Find where the given text appears and provide that cell's center as (x, y) coordinate. 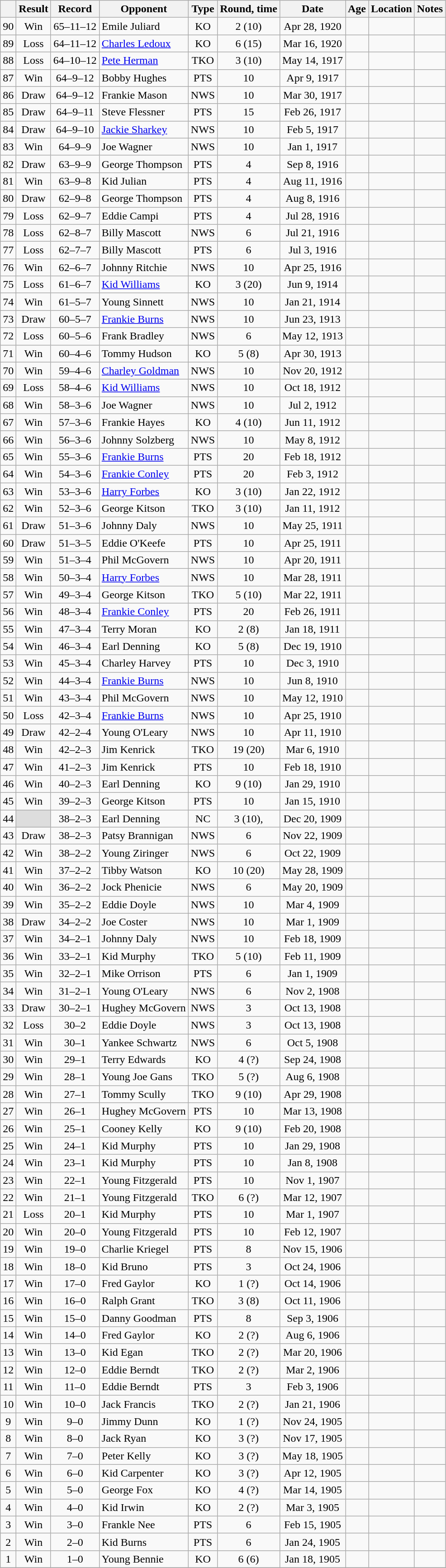
51–3–6 (75, 526)
Dec 20, 1909 (312, 819)
Jul 3, 1916 (312, 250)
3–0 (75, 1525)
1 (8, 1559)
Kid Julian (144, 181)
Charley Goldman (144, 371)
30–2–1 (75, 1008)
Nov 17, 1905 (312, 1439)
42–2–3 (75, 749)
85 (8, 112)
50 (8, 715)
Oct 22, 1909 (312, 853)
Jackie Sharkey (144, 129)
Oct 24, 1906 (312, 1266)
21–1 (75, 1197)
32–2–1 (75, 973)
7 (8, 1456)
May 20, 1909 (312, 887)
Feb 11, 1909 (312, 956)
45 (8, 801)
3 (8) (249, 1301)
37 (8, 939)
75 (8, 285)
56 (8, 612)
Result (33, 9)
Kid Irwin (144, 1507)
Type (203, 9)
80 (8, 198)
62–6–7 (75, 267)
Frankie Hayes (144, 422)
61 (8, 526)
Mar 2, 1906 (312, 1370)
15–0 (75, 1318)
Feb 18, 1909 (312, 939)
Jan 29, 1910 (312, 784)
82 (8, 164)
51–3–4 (75, 560)
28 (8, 1094)
Jan 21, 1914 (312, 302)
14–0 (75, 1335)
Oct 18, 1912 (312, 388)
2 (8, 1542)
19–0 (75, 1249)
12 (8, 1370)
36–2–2 (75, 887)
Young Sinnett (144, 302)
Patsy Brannigan (144, 836)
Dec 3, 1910 (312, 663)
Charlie Kriegel (144, 1249)
Apr 28, 1920 (312, 26)
13–0 (75, 1353)
Mar 30, 1917 (312, 95)
3 (20) (249, 285)
76 (8, 267)
Eddie Campi (144, 216)
9 (8, 1421)
Nov 22, 1909 (312, 836)
Location (392, 9)
63–9–9 (75, 164)
Mar 1, 1907 (312, 1215)
48–3–4 (75, 612)
63 (8, 491)
50–3–4 (75, 577)
57–3–6 (75, 422)
69 (8, 388)
40 (8, 887)
6 (15) (249, 43)
68 (8, 405)
27–1 (75, 1094)
39–2–3 (75, 801)
43 (8, 836)
Jul 21, 1916 (312, 233)
Apr 11, 1910 (312, 732)
Sep 8, 1916 (312, 164)
27 (8, 1111)
57 (8, 595)
34–2–2 (75, 922)
Mar 20, 1906 (312, 1353)
Frank Bradley (144, 336)
Eddie O'Keefe (144, 543)
60–5–6 (75, 336)
6–0 (75, 1473)
May 8, 1912 (312, 439)
55 (8, 629)
30 (8, 1060)
60–4–6 (75, 353)
Nov 15, 1906 (312, 1249)
8–0 (75, 1439)
34 (8, 991)
Kid Egan (144, 1353)
Mar 3, 1905 (312, 1507)
22 (8, 1197)
Jan 18, 1905 (312, 1559)
4 (10) (249, 422)
58–4–6 (75, 388)
25 (8, 1146)
41 (8, 870)
10 (20) (249, 870)
42–2–4 (75, 732)
22–1 (75, 1180)
59–4–6 (75, 371)
55–3–6 (75, 457)
24–1 (75, 1146)
39 (8, 905)
62–8–7 (75, 233)
11 (8, 1387)
Sep 24, 1908 (312, 1060)
Apr 30, 1913 (312, 353)
May 28, 1909 (312, 870)
Ralph Grant (144, 1301)
Steve Flessner (144, 112)
19 (20) (249, 749)
Nov 24, 1905 (312, 1421)
Feb 18, 1912 (312, 457)
Jun 9, 1914 (312, 285)
Peter Kelly (144, 1456)
Aug 6, 1906 (312, 1335)
20–0 (75, 1232)
Kid Burns (144, 1542)
Young Ziringer (144, 853)
90 (8, 26)
62–7–7 (75, 250)
Jul 2, 1912 (312, 405)
Oct 5, 1908 (312, 1042)
Notes (430, 9)
Jan 21, 1906 (312, 1404)
Danny Goodman (144, 1318)
Opponent (144, 9)
Kid Carpenter (144, 1473)
54–3–6 (75, 474)
48 (8, 749)
Nov 1, 1907 (312, 1180)
56–3–6 (75, 439)
Joe Coster (144, 922)
20–1 (75, 1215)
Mar 4, 1909 (312, 905)
59 (8, 560)
Jock Phenicie (144, 887)
Age (357, 9)
Terry Edwards (144, 1060)
86 (8, 95)
Jan 18, 1911 (312, 629)
Mar 6, 1910 (312, 749)
Mar 1, 1909 (312, 922)
5 (8, 1490)
62–9–7 (75, 216)
Charles Ledoux (144, 43)
Jan 1, 1909 (312, 973)
Emile Juliard (144, 26)
65 (8, 457)
40–2–3 (75, 784)
Jun 11, 1912 (312, 422)
62 (8, 509)
64–11–12 (75, 43)
64 (8, 474)
Kid Bruno (144, 1266)
9–0 (75, 1421)
Apr 25, 1911 (312, 543)
14 (8, 1335)
Apr 25, 1910 (312, 715)
61–6–7 (75, 285)
71 (8, 353)
Charley Harvey (144, 663)
53 (8, 663)
Feb 26, 1917 (312, 112)
George Fox (144, 1490)
Bobby Hughes (144, 78)
NC (203, 819)
Jan 8, 1908 (312, 1163)
Tibby Watson (144, 870)
Feb 3, 1912 (312, 474)
Jan 22, 1912 (312, 491)
Apr 12, 1905 (312, 1473)
Feb 3, 1906 (312, 1387)
88 (8, 61)
Jan 15, 1910 (312, 801)
2 (10) (249, 26)
Yankee Schwartz (144, 1042)
30–2 (75, 1025)
77 (8, 250)
Mar 12, 1907 (312, 1197)
84 (8, 129)
24 (8, 1163)
Oct 14, 1906 (312, 1283)
Mar 13, 1908 (312, 1111)
49 (8, 732)
64–9–10 (75, 129)
Cooney Kelly (144, 1129)
Johnny Solzberg (144, 439)
52 (8, 681)
30–1 (75, 1042)
Apr 9, 1917 (312, 78)
Mar 22, 1911 (312, 595)
Aug 6, 1908 (312, 1077)
63–9–8 (75, 181)
51 (8, 698)
35–2–2 (75, 905)
Nov 20, 1912 (312, 371)
Johnny Ritchie (144, 267)
Frankie Mason (144, 95)
23 (8, 1180)
Apr 25, 1916 (312, 267)
41–2–3 (75, 767)
Jan 11, 1912 (312, 509)
Feb 12, 1907 (312, 1232)
32 (8, 1025)
Sep 3, 1906 (312, 1318)
Feb 20, 1908 (312, 1129)
67 (8, 422)
31–2–1 (75, 991)
58–3–6 (75, 405)
Jan 1, 1917 (312, 147)
36 (8, 956)
73 (8, 319)
66 (8, 439)
70 (8, 371)
72 (8, 336)
33 (8, 1008)
5 (?) (249, 1077)
45–3–4 (75, 663)
11–0 (75, 1387)
44 (8, 819)
19 (8, 1249)
87 (8, 78)
Jun 8, 1910 (312, 681)
Jimmy Dunn (144, 1421)
51–3–5 (75, 543)
26 (8, 1129)
Jun 23, 1913 (312, 319)
18 (8, 1266)
46 (8, 784)
3 (10), (249, 819)
7–0 (75, 1456)
Tommy Hudson (144, 353)
64–10–12 (75, 61)
28–1 (75, 1077)
Round, time (249, 9)
Feb 18, 1910 (312, 767)
37–2–2 (75, 870)
31 (8, 1042)
6 (6) (249, 1559)
83 (8, 147)
42–3–4 (75, 715)
Oct 11, 1906 (312, 1301)
61–5–7 (75, 302)
89 (8, 43)
Jan 24, 1905 (312, 1542)
Young Bennie (144, 1559)
74 (8, 302)
Apr 20, 1911 (312, 560)
16 (8, 1301)
60 (8, 543)
Mar 14, 1905 (312, 1490)
Terry Moran (144, 629)
Aug 11, 1916 (312, 181)
2 (8) (249, 629)
49–3–4 (75, 595)
25–1 (75, 1129)
Tommy Scully (144, 1094)
May 12, 1913 (312, 336)
64–9–9 (75, 147)
May 25, 1911 (312, 526)
Young Joe Gans (144, 1077)
1–0 (75, 1559)
42 (8, 853)
May 12, 1910 (312, 698)
Record (75, 9)
Mar 16, 1920 (312, 43)
35 (8, 973)
Jack Francis (144, 1404)
17 (8, 1283)
65–11–12 (75, 26)
4–0 (75, 1507)
34–2–1 (75, 939)
Apr 29, 1908 (312, 1094)
Dec 19, 1910 (312, 646)
26–1 (75, 1111)
47 (8, 767)
Mike Orrison (144, 973)
78 (8, 233)
16–0 (75, 1301)
64–9–11 (75, 112)
Jack Ryan (144, 1439)
Date (312, 9)
21 (8, 1215)
Frankle Nee (144, 1525)
17–0 (75, 1283)
Aug 8, 1916 (312, 198)
81 (8, 181)
10–0 (75, 1404)
33–2–1 (75, 956)
43–3–4 (75, 698)
13 (8, 1353)
5–0 (75, 1490)
47–3–4 (75, 629)
53–3–6 (75, 491)
58 (8, 577)
44–3–4 (75, 681)
60–5–7 (75, 319)
Jan 29, 1908 (312, 1146)
29–1 (75, 1060)
79 (8, 216)
Jul 28, 1916 (312, 216)
46–3–4 (75, 646)
29 (8, 1077)
38 (8, 922)
2–0 (75, 1542)
Pete Herman (144, 61)
Feb 5, 1917 (312, 129)
6 (?) (249, 1197)
Feb 15, 1905 (312, 1525)
May 18, 1905 (312, 1456)
Feb 26, 1911 (312, 612)
May 14, 1917 (312, 61)
54 (8, 646)
12–0 (75, 1370)
38–2–2 (75, 853)
Nov 2, 1908 (312, 991)
Mar 28, 1911 (312, 577)
23–1 (75, 1163)
52–3–6 (75, 509)
18–0 (75, 1266)
62–9–8 (75, 198)
